Return [X, Y] of the center of cell containing provided text 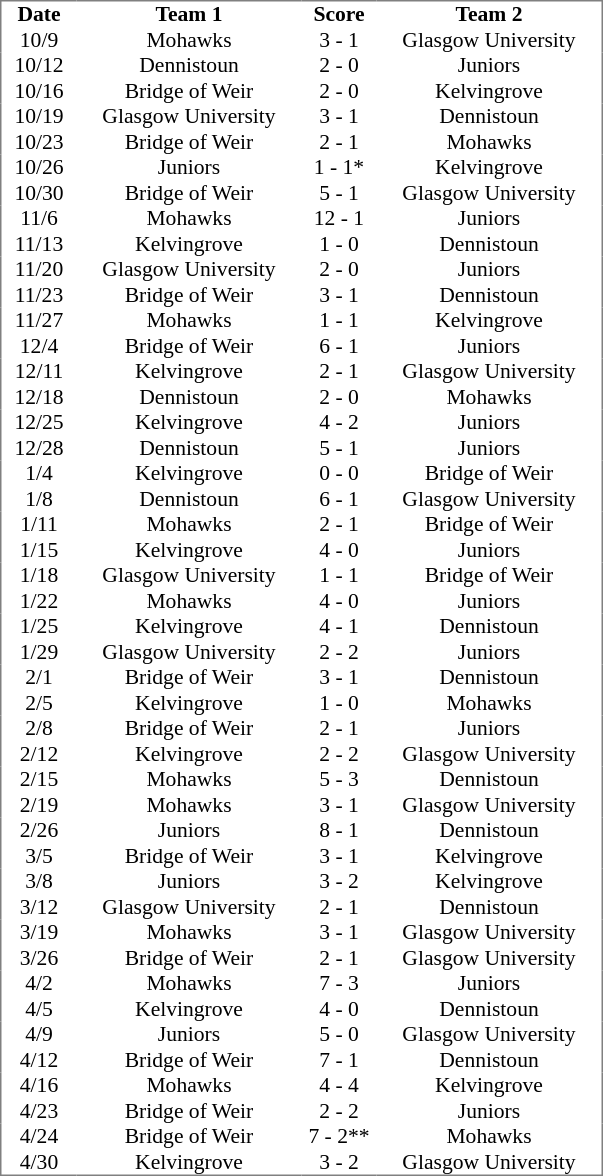
11/6 [39, 219]
3/26 [39, 958]
10/12 [39, 65]
Team 1 [188, 14]
4/24 [39, 1137]
8 - 1 [340, 831]
3/8 [39, 881]
2/8 [39, 729]
5 - 3 [340, 779]
11/23 [39, 295]
4/2 [39, 983]
1/25 [39, 627]
7 - 1 [340, 1060]
1/15 [39, 550]
7 - 3 [340, 983]
10/9 [39, 40]
10/16 [39, 91]
4/16 [39, 1085]
11/27 [39, 321]
Score [340, 14]
10/26 [39, 167]
1/11 [39, 525]
4 - 1 [340, 627]
1/8 [39, 499]
2/5 [39, 703]
2/12 [39, 754]
3/12 [39, 907]
3/19 [39, 933]
10/30 [39, 193]
1 - 1* [340, 167]
12/18 [39, 397]
1/22 [39, 601]
Date [39, 14]
Team 2 [489, 14]
12 - 1 [340, 219]
3/5 [39, 856]
4 - 2 [340, 423]
1/18 [39, 575]
5 - 0 [340, 1035]
11/20 [39, 269]
10/23 [39, 142]
12/4 [39, 346]
2/19 [39, 805]
4/5 [39, 1009]
2/26 [39, 831]
12/25 [39, 423]
7 - 2** [340, 1137]
12/28 [39, 448]
1/4 [39, 473]
4/12 [39, 1060]
4/30 [39, 1162]
4/23 [39, 1111]
0 - 0 [340, 473]
4/9 [39, 1035]
11/13 [39, 244]
10/19 [39, 117]
2/1 [39, 677]
12/11 [39, 371]
2/15 [39, 779]
1/29 [39, 652]
4 - 4 [340, 1085]
